Identify which cell holds the provided text, then report its [x, y] central coordinate. 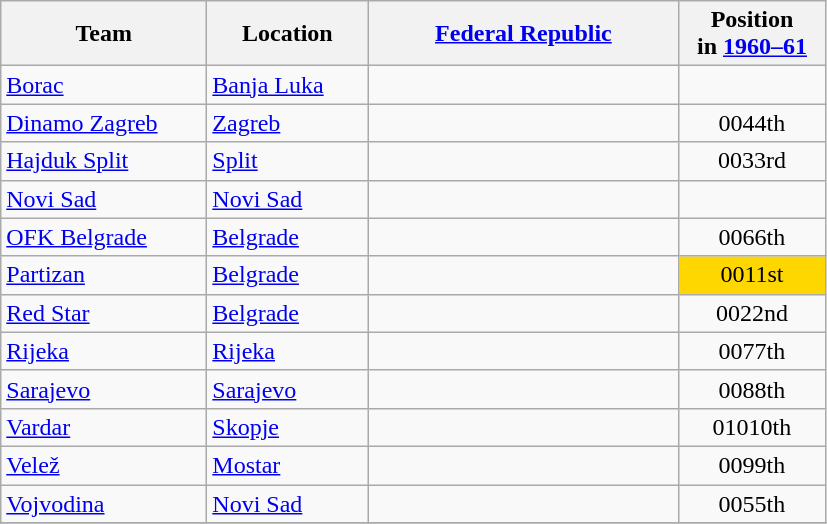
0033rd [752, 161]
Velež [104, 465]
Hajduk Split [104, 161]
0099th [752, 465]
0011st [752, 275]
0088th [752, 389]
Partizan [104, 275]
Borac [104, 85]
Banja Luka [288, 85]
0077th [752, 351]
01010th [752, 427]
Positionin 1960–61 [752, 34]
0022nd [752, 313]
Split [288, 161]
Mostar [288, 465]
Dinamo Zagreb [104, 123]
Vardar [104, 427]
0066th [752, 237]
Red Star [104, 313]
Location [288, 34]
Vojvodina [104, 503]
0055th [752, 503]
Federal Republic [524, 34]
Skopje [288, 427]
OFK Belgrade [104, 237]
0044th [752, 123]
Team [104, 34]
Zagreb [288, 123]
